Detect which cell encompasses the target text, then output its (X, Y) center coordinate. 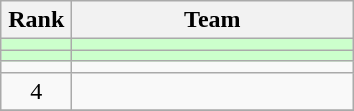
Rank (36, 20)
Team (212, 20)
4 (36, 91)
